Identify which cell holds the provided text, then report its [x, y] central coordinate. 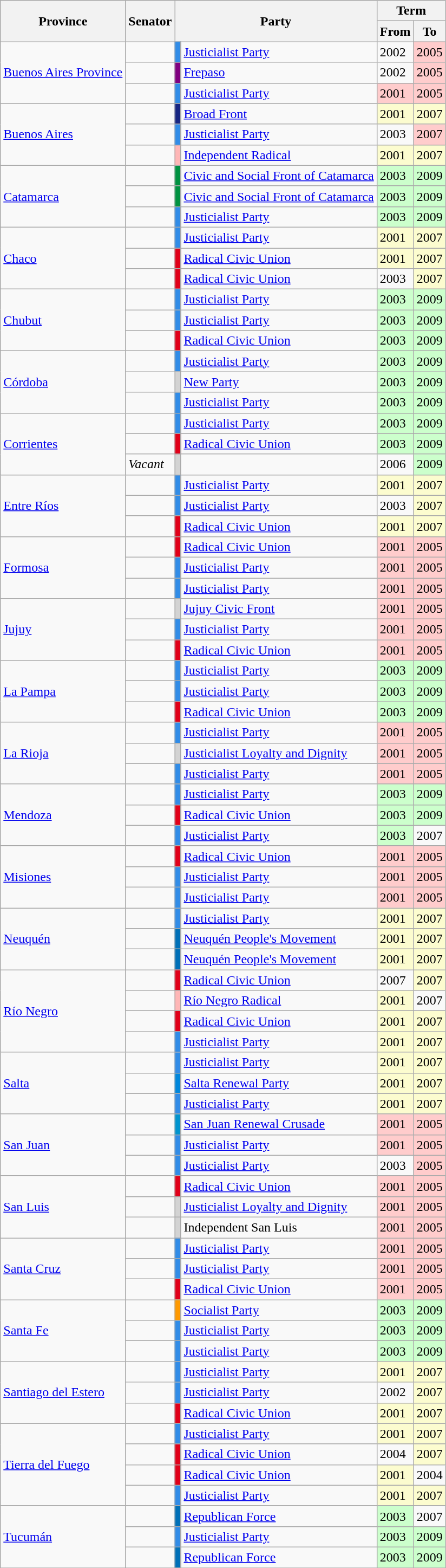
Tierra del Fuego [63, 1465]
Río Negro [63, 1011]
San Luis [63, 1207]
Broad Front [279, 114]
San Juan Renewal Crusade [279, 1124]
To [430, 31]
Province [63, 21]
Frepaso [279, 73]
Corrientes [63, 444]
Jujuy Civic Front [279, 609]
Buenos Aires Province [63, 73]
Buenos Aires [63, 134]
Party [276, 21]
From [395, 31]
Mendoza [63, 815]
Misiones [63, 877]
Independent Radical [279, 155]
2006 [395, 464]
San Juan [63, 1145]
Córdoba [63, 382]
Entre Ríos [63, 506]
Jujuy [63, 630]
La Rioja [63, 753]
Vacant [150, 464]
New Party [279, 382]
Term [411, 11]
Salta [63, 1083]
Salta Renewal Party [279, 1083]
Senator [150, 21]
Chaco [63, 258]
Río Negro Radical [279, 1001]
Tucumán [63, 1537]
Chubut [63, 320]
Formosa [63, 567]
Catamarca [63, 196]
Neuquén [63, 939]
Socialist Party [279, 1310]
Santa Fe [63, 1331]
Independent San Luis [279, 1227]
La Pampa [63, 691]
Santiago del Estero [63, 1392]
Santa Cruz [63, 1268]
